Identify which cell holds the provided text, then report its (x, y) central coordinate. 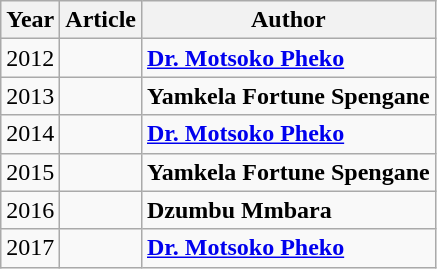
Author (288, 20)
2016 (30, 210)
2014 (30, 134)
2012 (30, 58)
Dzumbu Mmbara (288, 210)
2013 (30, 96)
2015 (30, 172)
Year (30, 20)
2017 (30, 248)
Article (101, 20)
